Scan for the cell matching the given text and deliver its (x, y) coordinate at center. 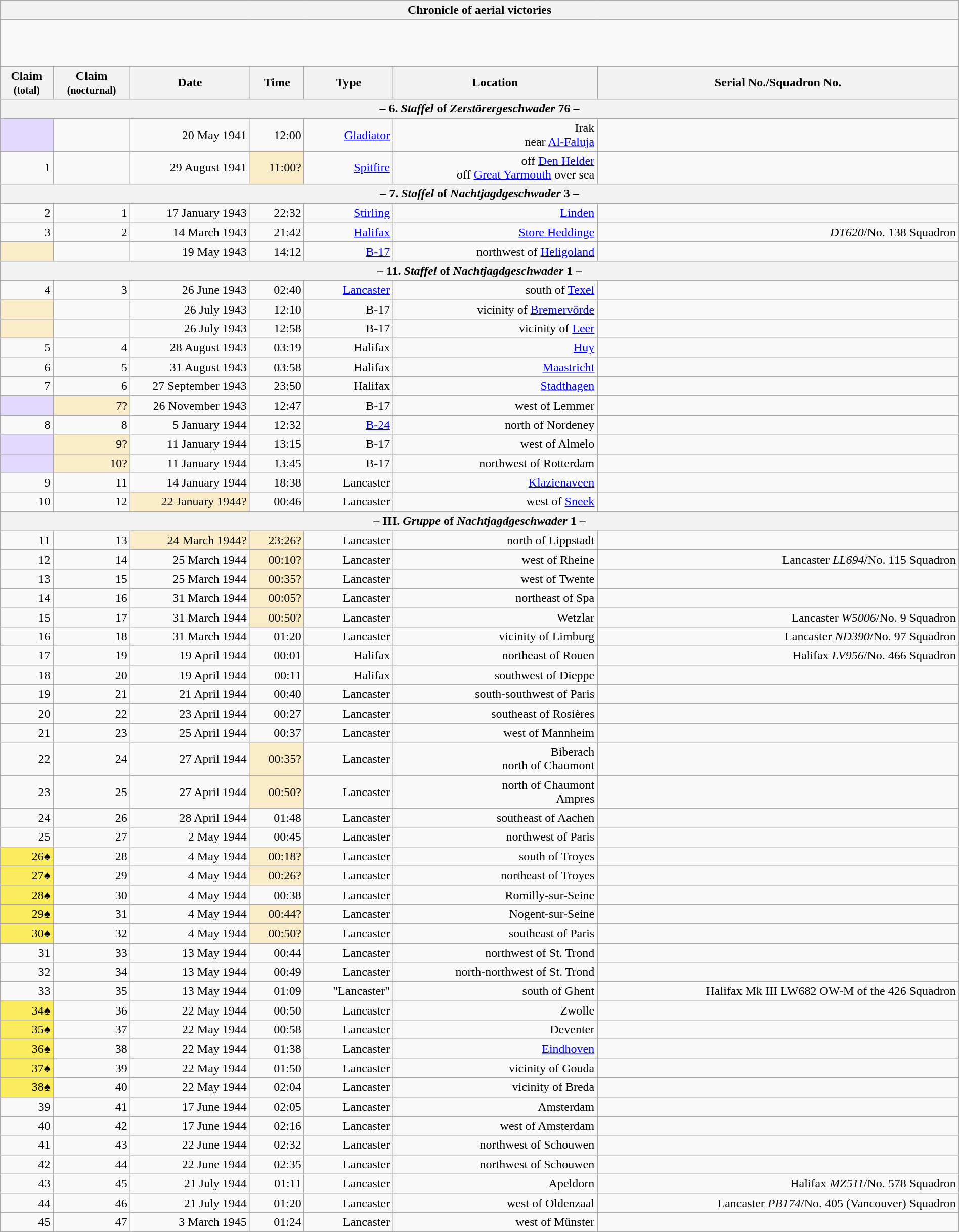
00:10? (277, 559)
13:15 (277, 444)
00:01 (277, 656)
23:26? (277, 540)
Halifax MZ511/No. 578 Squadron (778, 1183)
west of Lemmer (495, 406)
38♠ (27, 1087)
west of Amsterdam (495, 1126)
northwest of St. Trond (495, 952)
north of ChaumontAmpres (495, 792)
west of Rheine (495, 559)
– III. Gruppe of Nachtjagdgeschwader 1 – (479, 521)
southeast of Paris (495, 933)
26 June 1943 (190, 290)
00:26? (277, 875)
Maastricht (495, 367)
Amsterdam (495, 1107)
27 (92, 837)
7? (92, 406)
28♠ (27, 895)
17 January 1943 (190, 213)
Deventer (495, 1030)
Chronicle of aerial victories (479, 10)
20 May 1941 (190, 135)
9? (92, 444)
00:38 (277, 895)
36 (92, 1010)
Claim(total) (27, 83)
west of Twente (495, 579)
7 (27, 386)
B-24 (348, 425)
47 (92, 1222)
Halifax LV956/No. 466 Squadron (778, 656)
36♠ (27, 1049)
3 March 1945 (190, 1222)
12:10 (277, 309)
29 August 1941 (190, 168)
00:45 (277, 837)
Apeldorn (495, 1183)
Time (277, 83)
02:40 (277, 290)
10? (92, 463)
27♠ (27, 875)
34 (92, 972)
23:50 (277, 386)
northeast of Troyes (495, 875)
Claim(nocturnal) (92, 83)
Zwolle (495, 1010)
northeast of Rouen (495, 656)
12:00 (277, 135)
2 May 1944 (190, 837)
Store Heddinge (495, 232)
28 August 1943 (190, 348)
9 (27, 482)
Date (190, 83)
00:44? (277, 914)
10 (27, 502)
03:19 (277, 348)
south of Ghent (495, 991)
18:38 (277, 482)
14 March 1943 (190, 232)
22 January 1944? (190, 502)
Klazienaveen (495, 482)
00:58 (277, 1030)
26 (92, 818)
Biberachnorth of Chaumont (495, 759)
03:58 (277, 367)
Nogent-sur-Seine (495, 914)
Gladiator (348, 135)
34♠ (27, 1010)
Romilly-sur-Seine (495, 895)
00:40 (277, 694)
11:00? (277, 168)
00:37 (277, 733)
35 (92, 991)
24 March 1944? (190, 540)
31 August 1943 (190, 367)
37♠ (27, 1068)
southwest of Dieppe (495, 675)
Lancaster PB174/No. 405 (Vancouver) Squadron (778, 1203)
19 May 1943 (190, 251)
35♠ (27, 1030)
01:11 (277, 1183)
– 6. Staffel of Zerstörergeschwader 76 – (479, 109)
02:35 (277, 1164)
02:32 (277, 1145)
north of Lippstadt (495, 540)
38 (92, 1049)
29 (92, 875)
Location (495, 83)
29♠ (27, 914)
northwest of Paris (495, 837)
Iraknear Al-Faluja (495, 135)
00:05? (277, 598)
12:58 (277, 329)
01:38 (277, 1049)
Lancaster ND390/No. 97 Squadron (778, 637)
north of Nordeney (495, 425)
02:16 (277, 1126)
"Lancaster" (348, 991)
vicinity of Leer (495, 329)
00:49 (277, 972)
02:04 (277, 1087)
west of Oldenzaal (495, 1203)
46 (92, 1203)
vicinity of Gouda (495, 1068)
01:48 (277, 818)
vicinity of Breda (495, 1087)
13:45 (277, 463)
01:09 (277, 991)
28 April 1944 (190, 818)
south-southwest of Paris (495, 694)
12:32 (277, 425)
01:24 (277, 1222)
Spitfire (348, 168)
Halifax Mk III LW682 OW-M of the 426 Squadron (778, 991)
northwest of Rotterdam (495, 463)
Lancaster W5006/No. 9 Squadron (778, 618)
north-northwest of St. Trond (495, 972)
21 April 1944 (190, 694)
west of Sneek (495, 502)
5 January 1944 (190, 425)
west of Mannheim (495, 733)
00:44 (277, 952)
Linden (495, 213)
west of Almelo (495, 444)
00:11 (277, 675)
west of Münster (495, 1222)
vicinity of Limburg (495, 637)
26 November 1943 (190, 406)
00:18? (277, 856)
Stadthagen (495, 386)
12:47 (277, 406)
off Den Helderoff Great Yarmouth over sea (495, 168)
Stirling (348, 213)
Wetzlar (495, 618)
southeast of Aachen (495, 818)
26♠ (27, 856)
21:42 (277, 232)
– 11. Staffel of Nachtjagdgeschwader 1 – (479, 271)
DT620/No. 138 Squadron (778, 232)
14 January 1944 (190, 482)
00:27 (277, 714)
23 April 1944 (190, 714)
Huy (495, 348)
– 7. Staffel of Nachtjagdgeschwader 3 – (479, 194)
25 April 1944 (190, 733)
vicinity of Bremervörde (495, 309)
Type (348, 83)
south of Troyes (495, 856)
Serial No./Squadron No. (778, 83)
00:46 (277, 502)
southeast of Rosières (495, 714)
Eindhoven (495, 1049)
northeast of Spa (495, 598)
14:12 (277, 251)
00:50 (277, 1010)
22:32 (277, 213)
28 (92, 856)
01:50 (277, 1068)
30♠ (27, 933)
02:05 (277, 1107)
30 (92, 895)
south of Texel (495, 290)
37 (92, 1030)
Lancaster LL694/No. 115 Squadron (778, 559)
27 September 1943 (190, 386)
northwest of Heligoland (495, 251)
